Locate the cell with the specified text and output its [x, y] center coordinate. 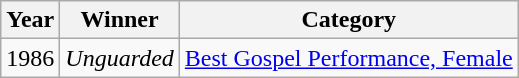
Winner [120, 20]
Best Gospel Performance, Female [348, 58]
Unguarded [120, 58]
Category [348, 20]
1986 [30, 58]
Year [30, 20]
